Return [X, Y] of the center of cell containing provided text 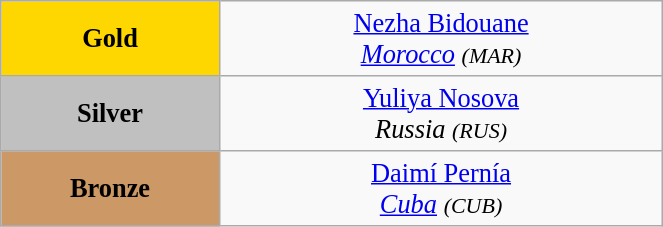
Daimí PerníaCuba (CUB) [441, 188]
Yuliya NosovaRussia (RUS) [441, 112]
Gold [110, 38]
Nezha BidouaneMorocco (MAR) [441, 38]
Silver [110, 112]
Bronze [110, 188]
